Provide the [X, Y] coordinate of the cell's center where the given text is located.  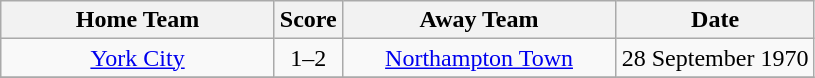
Northampton Town [479, 58]
York City [138, 58]
28 September 1970 [716, 58]
Date [716, 20]
Away Team [479, 20]
Home Team [138, 20]
Score [308, 20]
1–2 [308, 58]
